Provide the [x, y] coordinate of the cell's center where the given text is located.  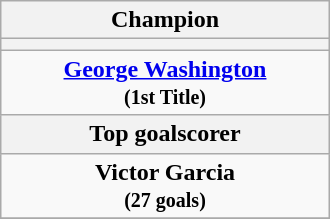
George Washington(1st Title) [165, 82]
Champion [165, 20]
Victor Garcia (27 goals) [165, 186]
Top goalscorer [165, 134]
